From the cell containing the given text, extract its center point as [x, y] coordinate. 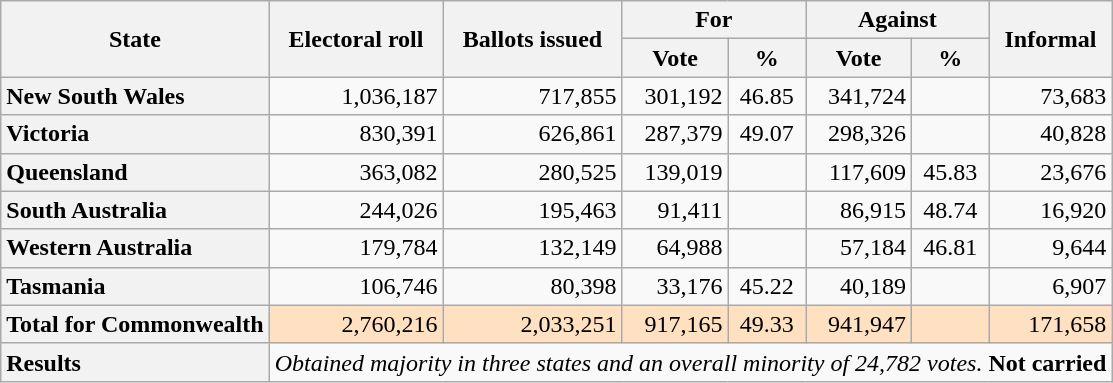
717,855 [532, 96]
1,036,187 [356, 96]
Informal [1050, 39]
40,189 [859, 286]
46.81 [950, 248]
86,915 [859, 210]
South Australia [135, 210]
287,379 [675, 134]
171,658 [1050, 324]
33,176 [675, 286]
179,784 [356, 248]
45.83 [950, 172]
49.07 [766, 134]
Against [898, 20]
Victoria [135, 134]
Obtained majority in three states and an overall minority of 24,782 votes. Not carried [690, 362]
Queensland [135, 172]
Ballots issued [532, 39]
6,907 [1050, 286]
117,609 [859, 172]
2,033,251 [532, 324]
Western Australia [135, 248]
132,149 [532, 248]
46.85 [766, 96]
64,988 [675, 248]
New South Wales [135, 96]
Total for Commonwealth [135, 324]
91,411 [675, 210]
2,760,216 [356, 324]
244,026 [356, 210]
280,525 [532, 172]
Tasmania [135, 286]
298,326 [859, 134]
16,920 [1050, 210]
195,463 [532, 210]
45.22 [766, 286]
Results [135, 362]
80,398 [532, 286]
341,724 [859, 96]
941,947 [859, 324]
363,082 [356, 172]
State [135, 39]
73,683 [1050, 96]
139,019 [675, 172]
49.33 [766, 324]
48.74 [950, 210]
9,644 [1050, 248]
Electoral roll [356, 39]
106,746 [356, 286]
830,391 [356, 134]
40,828 [1050, 134]
301,192 [675, 96]
23,676 [1050, 172]
57,184 [859, 248]
626,861 [532, 134]
For [714, 20]
917,165 [675, 324]
